Output the (x, y) coordinate of the center of the cell containing the given text.  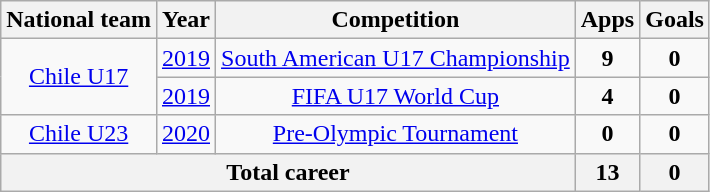
FIFA U17 World Cup (396, 96)
South American U17 Championship (396, 58)
4 (607, 96)
National team (79, 20)
Pre-Olympic Tournament (396, 134)
9 (607, 58)
Apps (607, 20)
Competition (396, 20)
Total career (288, 172)
Chile U23 (79, 134)
Chile U17 (79, 77)
2020 (186, 134)
13 (607, 172)
Goals (675, 20)
Year (186, 20)
